Determine the [X, Y] coordinate at the center of the cell enclosing the given text.  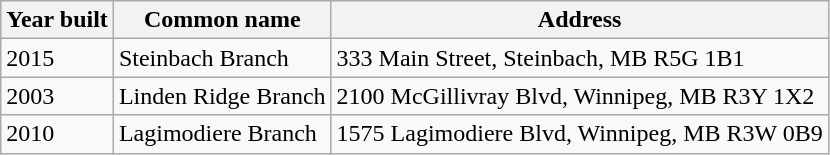
2015 [58, 58]
Common name [222, 20]
Year built [58, 20]
Address [580, 20]
2010 [58, 134]
2100 McGillivray Blvd, Winnipeg, MB R3Y 1X2 [580, 96]
333 Main Street, Steinbach, MB R5G 1B1 [580, 58]
Lagimodiere Branch [222, 134]
Steinbach Branch [222, 58]
2003 [58, 96]
Linden Ridge Branch [222, 96]
1575 Lagimodiere Blvd, Winnipeg, MB R3W 0B9 [580, 134]
